Return the (X, Y) coordinate for the center point of the cell that contains the specified text.  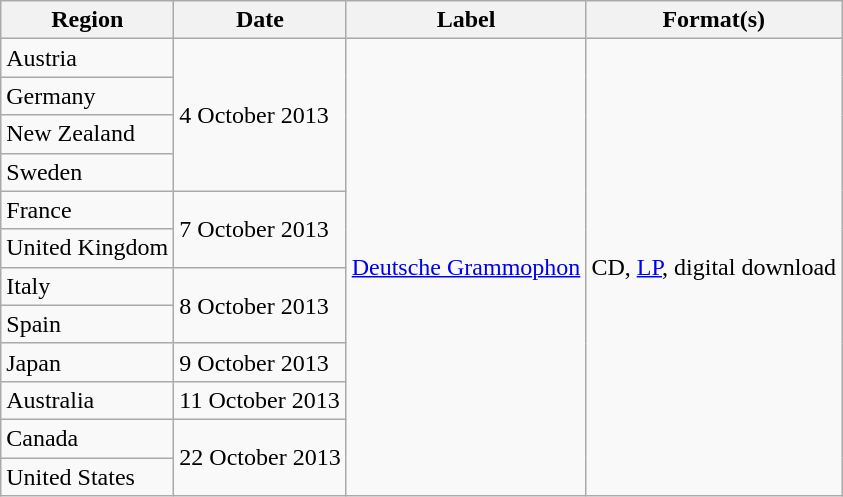
Canada (88, 438)
Label (466, 20)
Austria (88, 58)
France (88, 210)
Date (260, 20)
9 October 2013 (260, 362)
Sweden (88, 172)
United States (88, 477)
8 October 2013 (260, 305)
Spain (88, 324)
Region (88, 20)
Germany (88, 96)
4 October 2013 (260, 115)
Australia (88, 400)
7 October 2013 (260, 229)
11 October 2013 (260, 400)
New Zealand (88, 134)
22 October 2013 (260, 457)
CD, LP, digital download (714, 268)
Format(s) (714, 20)
Deutsche Grammophon (466, 268)
Italy (88, 286)
United Kingdom (88, 248)
Japan (88, 362)
